Identify which cell holds the provided text, then report its (X, Y) central coordinate. 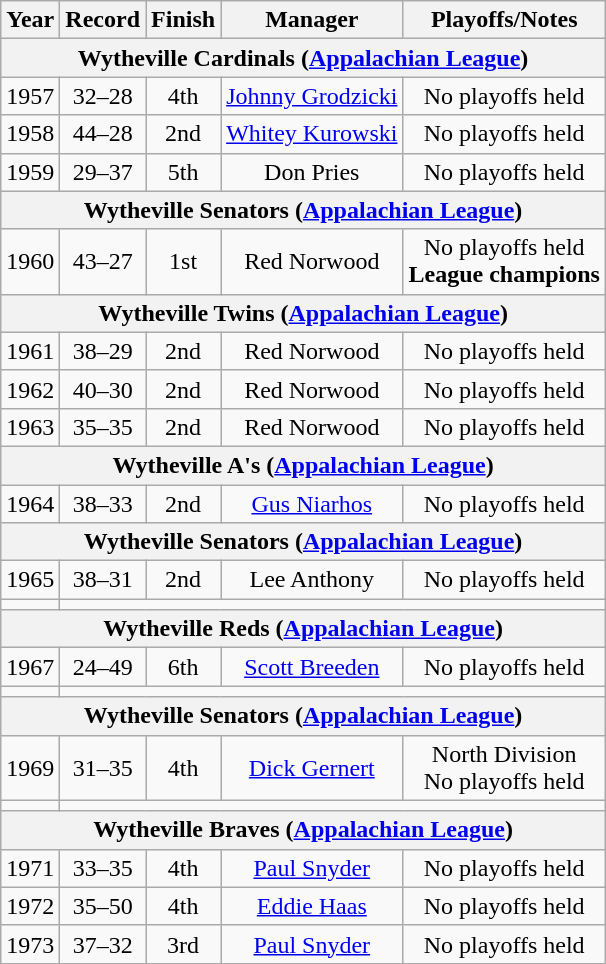
1960 (30, 262)
Wytheville Reds (Appalachian League) (304, 629)
Johnny Grodzicki (312, 96)
38–33 (103, 503)
Wytheville Twins (Appalachian League) (304, 313)
Scott Breeden (312, 667)
1973 (30, 944)
1964 (30, 503)
37–32 (103, 944)
Whitey Kurowski (312, 134)
Wytheville Cardinals (Appalachian League) (304, 58)
35–35 (103, 427)
1963 (30, 427)
Finish (184, 20)
38–29 (103, 351)
Lee Anthony (312, 580)
Gus Niarhos (312, 503)
North DivisionNo playoffs held (504, 768)
1959 (30, 172)
32–28 (103, 96)
6th (184, 667)
Dick Gernert (312, 768)
1962 (30, 389)
1965 (30, 580)
1969 (30, 768)
No playoffs heldLeague champions (504, 262)
40–30 (103, 389)
Playoffs/Notes (504, 20)
1958 (30, 134)
24–49 (103, 667)
44–28 (103, 134)
Manager (312, 20)
1972 (30, 906)
35–50 (103, 906)
1st (184, 262)
5th (184, 172)
29–37 (103, 172)
Eddie Haas (312, 906)
43–27 (103, 262)
33–35 (103, 868)
Don Pries (312, 172)
Record (103, 20)
Year (30, 20)
3rd (184, 944)
Wytheville Braves (Appalachian League) (304, 830)
1971 (30, 868)
Wytheville A's (Appalachian League) (304, 465)
1967 (30, 667)
31–35 (103, 768)
1957 (30, 96)
38–31 (103, 580)
1961 (30, 351)
